For the text-containing cell, return its midpoint in (X, Y) coordinate format. 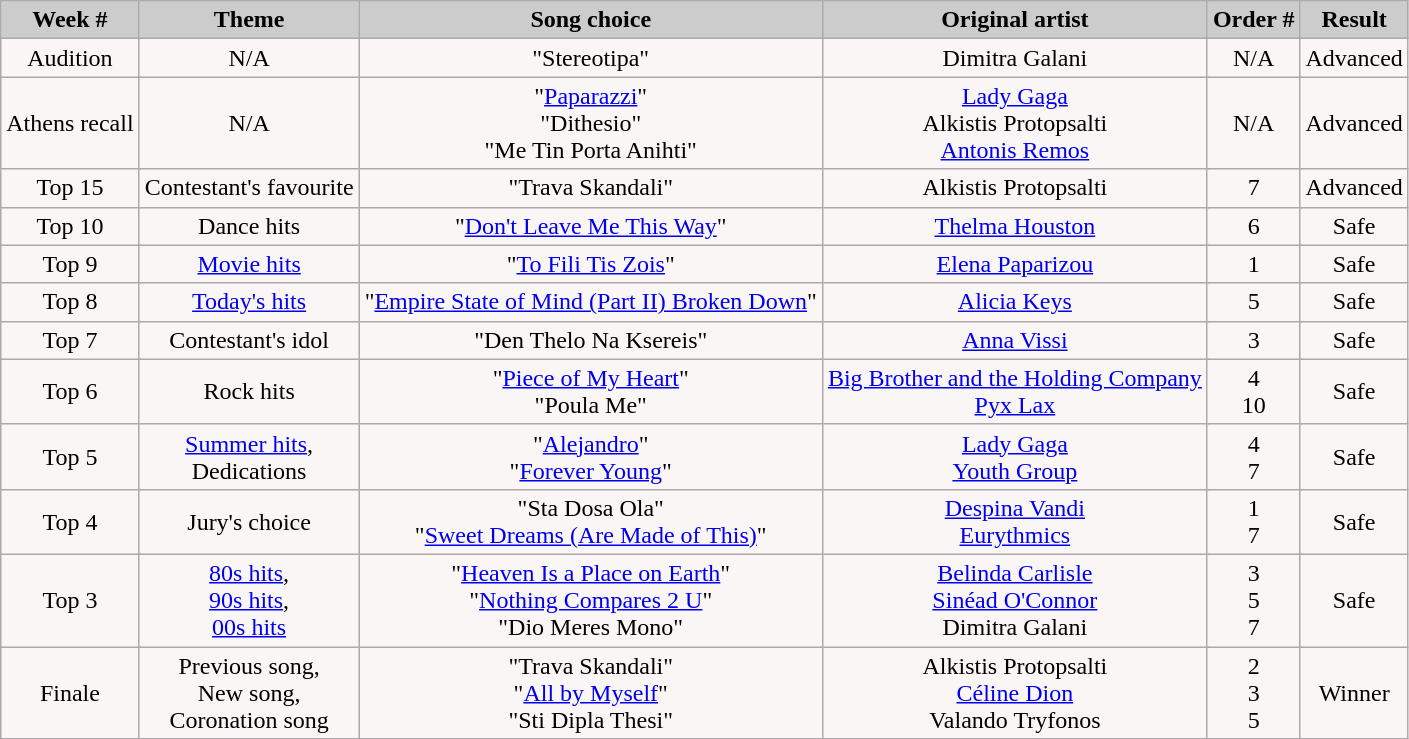
Rock hits (249, 392)
6 (1254, 226)
"Piece of My Heart""Poula Me" (590, 392)
Top 6 (70, 392)
Top 10 (70, 226)
Contestant's idol (249, 340)
3 (1254, 340)
47 (1254, 456)
Alkistis Protopsalti (1014, 188)
Audition (70, 58)
"Stereotipa" (590, 58)
Top 7 (70, 340)
Today's hits (249, 302)
"Trava Skandali""All by Myself""Sti Dipla Thesi" (590, 692)
357 (1254, 600)
"Alejandro""Forever Young" (590, 456)
"Sta Dosa Ola""Sweet Dreams (Are Made of This)" (590, 522)
Lady GagaAlkistis ProtopsaltiAntonis Remos (1014, 123)
Dance hits (249, 226)
7 (1254, 188)
80s hits,90s hits,00s hits (249, 600)
Thelma Houston (1014, 226)
Contestant's favourite (249, 188)
Alicia Keys (1014, 302)
"Heaven Is a Place on Earth""Nothing Compares 2 U""Dio Meres Mono" (590, 600)
Dimitra Galani (1014, 58)
Big Brother and the Holding CompanyPyx Lax (1014, 392)
Top 5 (70, 456)
Elena Paparizou (1014, 264)
Anna Vissi (1014, 340)
Movie hits (249, 264)
Summer hits,Dedications (249, 456)
"Paparazzi""Dithesio""Me Tin Porta Anihti" (590, 123)
Week # (70, 20)
5 (1254, 302)
Top 8 (70, 302)
Order # (1254, 20)
Theme (249, 20)
"Don't Leave Me This Way" (590, 226)
Alkistis ProtopsaltiCéline DionValando Tryfonos (1014, 692)
Belinda CarlisleSinéad O'ConnorDimitra Galani (1014, 600)
Finale (70, 692)
235 (1254, 692)
Top 15 (70, 188)
"Trava Skandali" (590, 188)
Athens recall (70, 123)
17 (1254, 522)
Result (1354, 20)
410 (1254, 392)
Despina VandiEurythmics (1014, 522)
Song choice (590, 20)
Previous song,New song,Coronation song (249, 692)
Top 4 (70, 522)
Winner (1354, 692)
Original artist (1014, 20)
Jury's choice (249, 522)
Lady GagaYouth Group (1014, 456)
1 (1254, 264)
"Den Thelo Na Ksereis" (590, 340)
Top 3 (70, 600)
"To Fili Tis Zois" (590, 264)
"Empire State of Mind (Part II) Broken Down" (590, 302)
Top 9 (70, 264)
